Output the [x, y] coordinate of the center of the cell containing the given text.  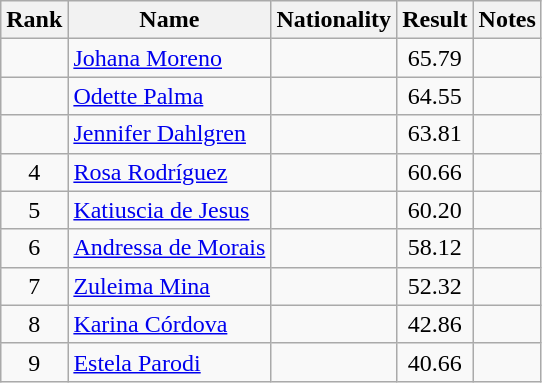
Result [435, 20]
Karina Córdova [170, 324]
65.79 [435, 58]
6 [34, 248]
52.32 [435, 286]
64.55 [435, 96]
4 [34, 172]
9 [34, 362]
60.20 [435, 210]
Jennifer Dahlgren [170, 134]
Odette Palma [170, 96]
40.66 [435, 362]
Johana Moreno [170, 58]
63.81 [435, 134]
7 [34, 286]
42.86 [435, 324]
Notes [507, 20]
Name [170, 20]
60.66 [435, 172]
Rosa Rodríguez [170, 172]
Zuleima Mina [170, 286]
Estela Parodi [170, 362]
Katiuscia de Jesus [170, 210]
58.12 [435, 248]
Andressa de Morais [170, 248]
8 [34, 324]
Rank [34, 20]
Nationality [334, 20]
5 [34, 210]
